From the cell containing the given text, extract its center point as [X, Y] coordinate. 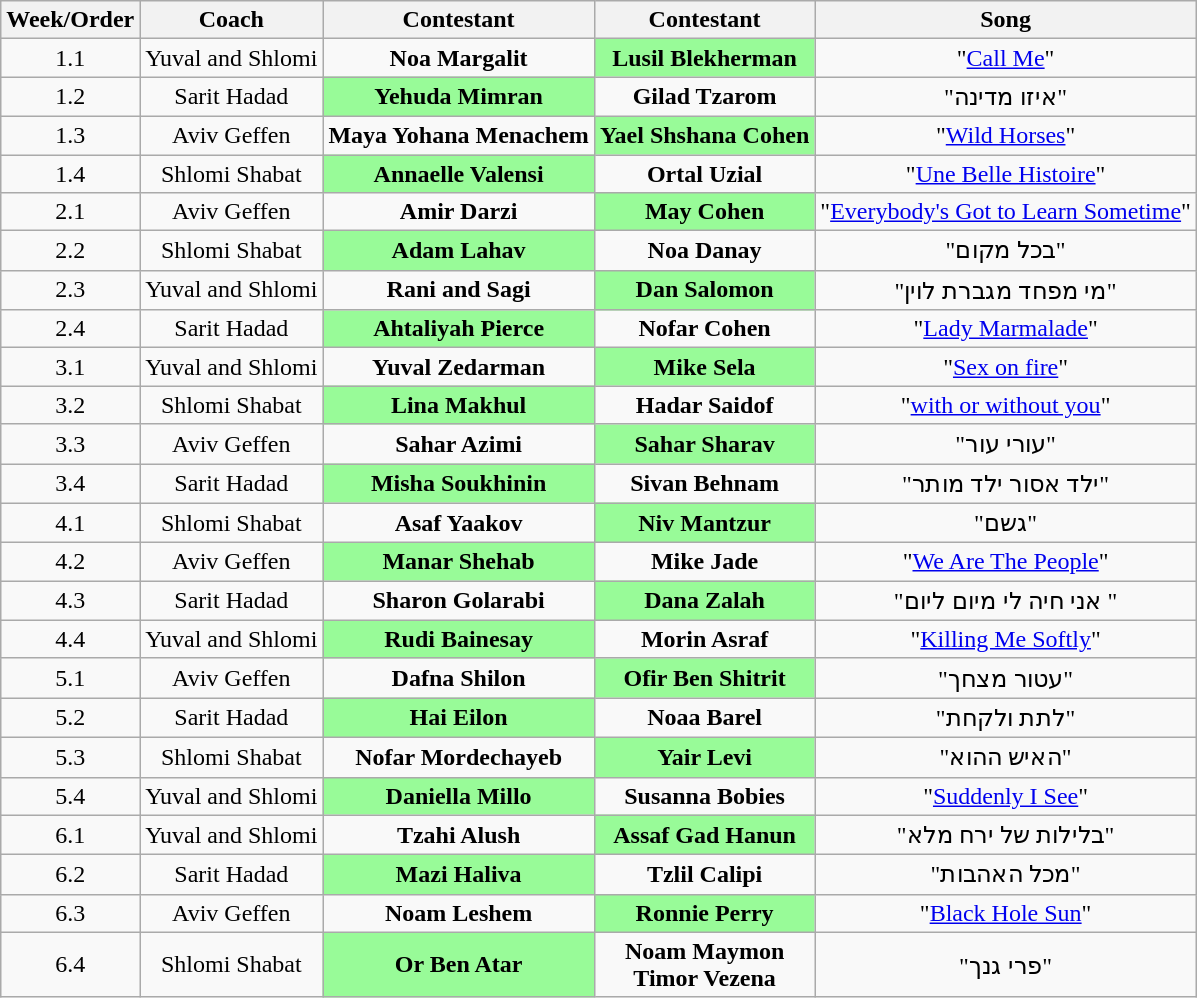
Noaa Barel [704, 718]
"גשם" [1006, 523]
Mike Jade [704, 562]
"האיש ההוא" [1006, 757]
4.1 [70, 523]
Adam Lahav [459, 251]
1.2 [70, 97]
1.4 [70, 173]
Ortal Uzial [704, 173]
Rani and Sagi [459, 290]
Yair Levi [704, 757]
2.1 [70, 212]
Hai Eilon [459, 718]
Tzahi Alush [459, 835]
6.3 [70, 913]
Noam MaymonTimor Vezena [704, 964]
"Lady Marmalade" [1006, 329]
Sharon Golarabi [459, 601]
Daniella Millo [459, 796]
Nofar Cohen [704, 329]
Mike Sela [704, 367]
Dana Zalah [704, 601]
1.3 [70, 135]
Or Ben Atar [459, 964]
Morin Asraf [704, 639]
Assaf Gad Hanun [704, 835]
Amir Darzi [459, 212]
"Wild Horses" [1006, 135]
"פרי גנך" [1006, 964]
Coach [232, 20]
Lusil Blekherman [704, 58]
4.2 [70, 562]
Noam Leshem [459, 913]
4.4 [70, 639]
5.3 [70, 757]
"Sex on fire" [1006, 367]
Niv Mantzur [704, 523]
Susanna Bobies [704, 796]
Yehuda Mimran [459, 97]
"Black Hole Sun" [1006, 913]
3.1 [70, 367]
Annaelle Valensi [459, 173]
Manar Shehab [459, 562]
"עורי עור" [1006, 444]
Sahar Sharav [704, 444]
Tzlil Calipi [704, 875]
3.4 [70, 484]
Week/Order [70, 20]
Ofir Ben Shitrit [704, 678]
6.2 [70, 875]
3.2 [70, 405]
3.3 [70, 444]
"Une Belle Histoire" [1006, 173]
"אני חיה לי מיום ליום " [1006, 601]
4.3 [70, 601]
Asaf Yaakov [459, 523]
5.4 [70, 796]
Ahtaliyah Pierce [459, 329]
Yuval Zedarman [459, 367]
"We Are The People" [1006, 562]
Dafna Shilon [459, 678]
"Everybody's Got to Learn Sometime" [1006, 212]
"בכל מקום" [1006, 251]
Rudi Bainesay [459, 639]
Dan Salomon [704, 290]
May Cohen [704, 212]
Mazi Haliva [459, 875]
Nofar Mordechayeb [459, 757]
Ronnie Perry [704, 913]
"עטור מצחך" [1006, 678]
5.1 [70, 678]
"Call Me" [1006, 58]
"מי מפחד מגברת לוין" [1006, 290]
"מכל האהבות" [1006, 875]
Sivan Behnam [704, 484]
Sahar Azimi [459, 444]
6.1 [70, 835]
Hadar Saidof [704, 405]
"לתת ולקחת" [1006, 718]
"איזו מדינה" [1006, 97]
5.2 [70, 718]
2.3 [70, 290]
Lina Makhul [459, 405]
Gilad Tzarom [704, 97]
"ילד אסור ילד מותר" [1006, 484]
Noa Margalit [459, 58]
2.4 [70, 329]
"בלילות של ירח מלא" [1006, 835]
Noa Danay [704, 251]
"Suddenly I See" [1006, 796]
"Killing Me Softly" [1006, 639]
2.2 [70, 251]
Maya Yohana Menachem [459, 135]
Song [1006, 20]
1.1 [70, 58]
"with or without you" [1006, 405]
6.4 [70, 964]
Misha Soukhinin [459, 484]
Yael Shshana Cohen [704, 135]
